From the cell containing the given text, extract its center point as (x, y) coordinate. 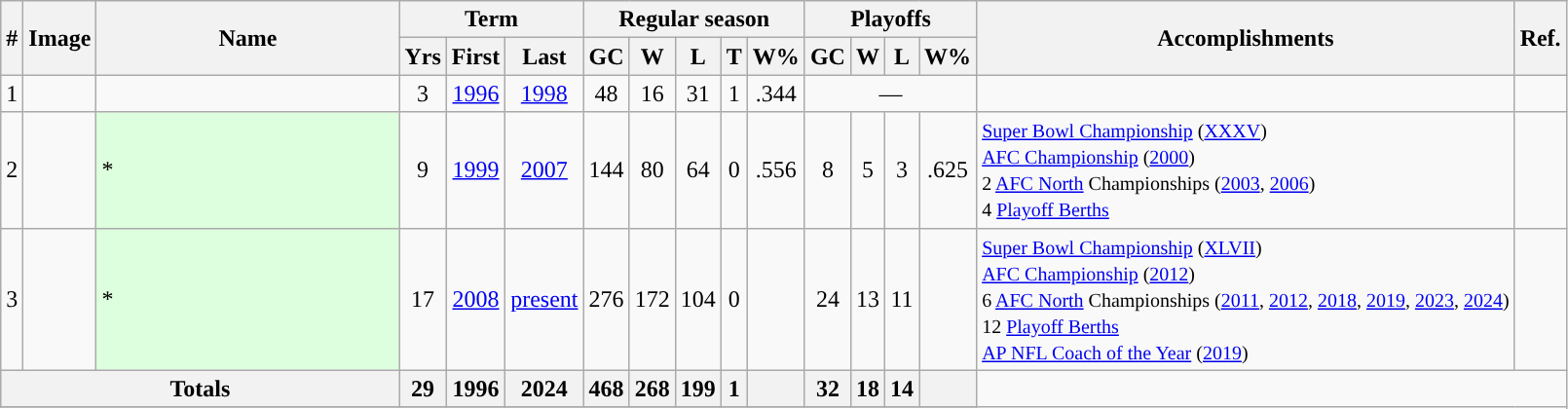
1998 (544, 93)
Playoffs (890, 19)
31 (697, 93)
Ref. (1541, 38)
.344 (775, 93)
32 (828, 389)
Name (247, 38)
Accomplishments (1246, 38)
468 (606, 389)
present (544, 299)
29 (423, 389)
Last (544, 56)
144 (606, 169)
9 (423, 169)
11 (902, 299)
Regular season (693, 19)
2007 (544, 169)
Super Bowl Championship (XXXV) AFC Championship (2000) 2 AFC North Championships (2003, 2006)4 Playoff Berths (1246, 169)
1999 (475, 169)
13 (867, 299)
16 (653, 93)
— (890, 93)
T (734, 56)
.625 (949, 169)
14 (902, 389)
18 (867, 389)
199 (697, 389)
2024 (544, 389)
Totals (201, 389)
2008 (475, 299)
268 (653, 389)
8 (828, 169)
24 (828, 299)
276 (606, 299)
48 (606, 93)
104 (697, 299)
Yrs (423, 56)
172 (653, 299)
80 (653, 169)
64 (697, 169)
# (12, 38)
5 (867, 169)
First (475, 56)
Image (60, 38)
2 (12, 169)
Term (491, 19)
.556 (775, 169)
17 (423, 299)
